Return the [x, y] coordinate for the center point of the cell that contains the specified text.  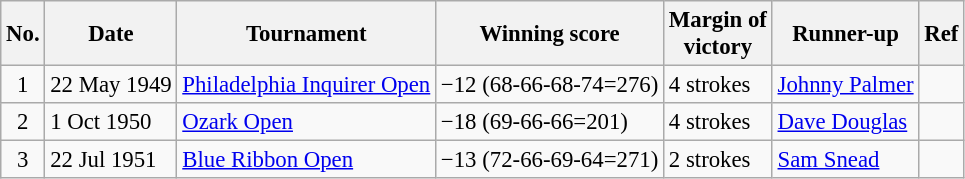
Dave Douglas [846, 122]
Tournament [306, 34]
2 strokes [718, 160]
2 [23, 122]
Ref [942, 34]
No. [23, 34]
Sam Snead [846, 160]
Winning score [550, 34]
−18 (69-66-66=201) [550, 122]
1 Oct 1950 [111, 122]
1 [23, 85]
−13 (72-66-69-64=271) [550, 160]
Runner-up [846, 34]
Philadelphia Inquirer Open [306, 85]
Date [111, 34]
Johnny Palmer [846, 85]
−12 (68-66-68-74=276) [550, 85]
3 [23, 160]
Margin ofvictory [718, 34]
Blue Ribbon Open [306, 160]
22 May 1949 [111, 85]
Ozark Open [306, 122]
22 Jul 1951 [111, 160]
